Identify which cell holds the provided text, then report its (X, Y) central coordinate. 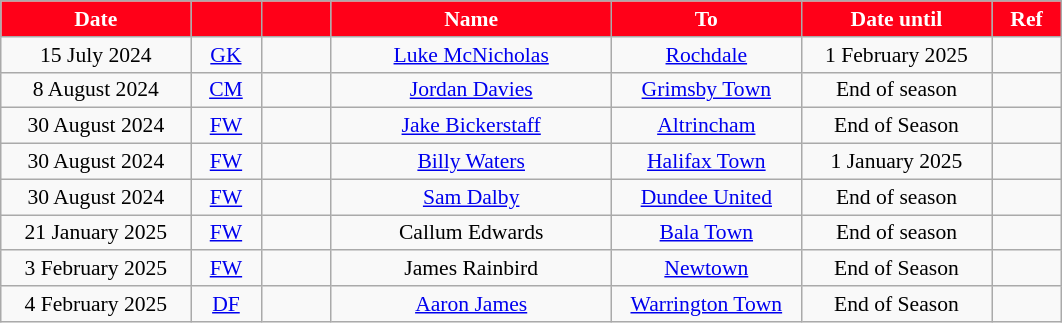
Sam Dalby (471, 197)
15 July 2024 (96, 55)
Ref (1027, 19)
Luke McNicholas (471, 55)
Grimsby Town (706, 90)
Warrington Town (706, 304)
Aaron James (471, 304)
Altrincham (706, 126)
To (706, 19)
8 August 2024 (96, 90)
1 January 2025 (896, 162)
Jordan Davies (471, 90)
Bala Town (706, 233)
3 February 2025 (96, 269)
4 February 2025 (96, 304)
CM (226, 90)
Date until (896, 19)
Rochdale (706, 55)
Callum Edwards (471, 233)
Jake Bickerstaff (471, 126)
21 January 2025 (96, 233)
Dundee United (706, 197)
Date (96, 19)
DF (226, 304)
James Rainbird (471, 269)
Billy Waters (471, 162)
Name (471, 19)
GK (226, 55)
Halifax Town (706, 162)
Newtown (706, 269)
1 February 2025 (896, 55)
